Provide the [X, Y] coordinate of the cell's center where the given text is located.  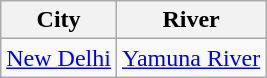
Yamuna River [190, 58]
New Delhi [59, 58]
River [190, 20]
City [59, 20]
